Pinpoint the cell where the given text exists, returning its [X, Y] midpoint coordinate. 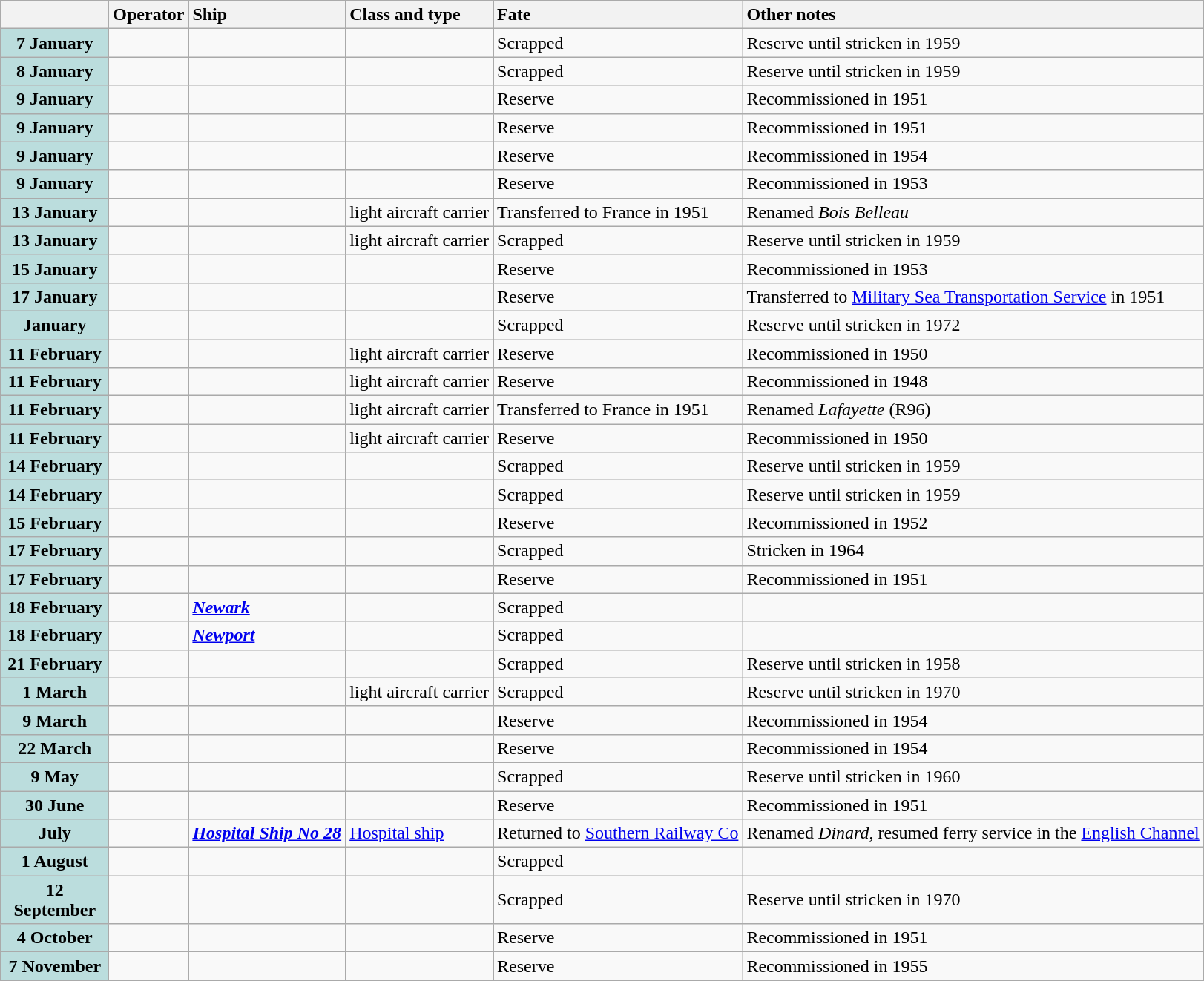
21 February [55, 664]
Stricken in 1964 [973, 551]
Transferred to Military Sea Transportation Service in 1951 [973, 297]
Reserve until stricken in 1958 [973, 664]
7 November [55, 966]
Recommissioned in 1955 [973, 966]
Newark [267, 607]
12 September [55, 900]
Other notes [973, 15]
July [55, 833]
Hospital Ship No 28 [267, 833]
Operator [148, 15]
January [55, 325]
Ship [267, 15]
30 June [55, 805]
8 January [55, 71]
Renamed Bois Belleau [973, 212]
Hospital ship [420, 833]
4 October [55, 938]
15 February [55, 523]
Renamed Dinard, resumed ferry service in the English Channel [973, 833]
7 January [55, 43]
22 March [55, 748]
Recommissioned in 1948 [973, 382]
Returned to Southern Railway Co [618, 833]
Reserve until stricken in 1972 [973, 325]
Recommissioned in 1952 [973, 523]
Reserve until stricken in 1960 [973, 776]
9 May [55, 776]
1 August [55, 862]
Fate [618, 15]
Class and type [420, 15]
Renamed Lafayette (R96) [973, 410]
17 January [55, 297]
1 March [55, 692]
9 March [55, 720]
15 January [55, 268]
Newport [267, 635]
